Provide the (X, Y) coordinate of the cell's center where the given text is located.  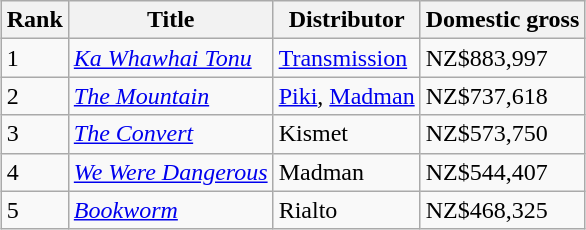
Piki, Madman (346, 96)
NZ$468,325 (502, 210)
Bookworm (170, 210)
The Convert (170, 134)
NZ$573,750 (502, 134)
The Mountain (170, 96)
Title (170, 20)
Madman (346, 172)
4 (34, 172)
Transmission (346, 58)
NZ$883,997 (502, 58)
5 (34, 210)
2 (34, 96)
Domestic gross (502, 20)
1 (34, 58)
Ka Whawhai Tonu (170, 58)
Kismet (346, 134)
3 (34, 134)
Rank (34, 20)
We Were Dangerous (170, 172)
Distributor (346, 20)
Rialto (346, 210)
NZ$544,407 (502, 172)
NZ$737,618 (502, 96)
